Capture the cell that displays the provided text and extract its [x, y] central coordinate. 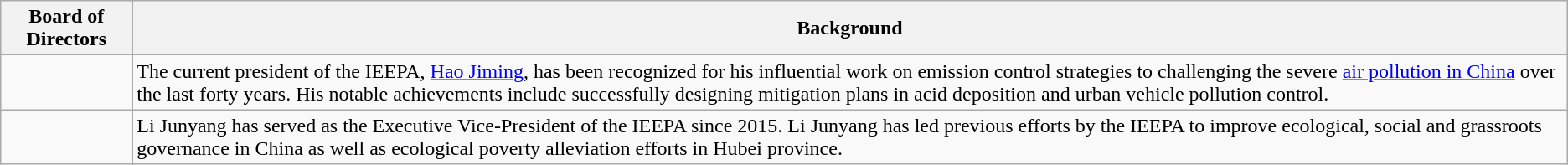
Board of Directors [67, 28]
Background [850, 28]
